Extract the (x, y) coordinate from the center of the cell holding the provided text.  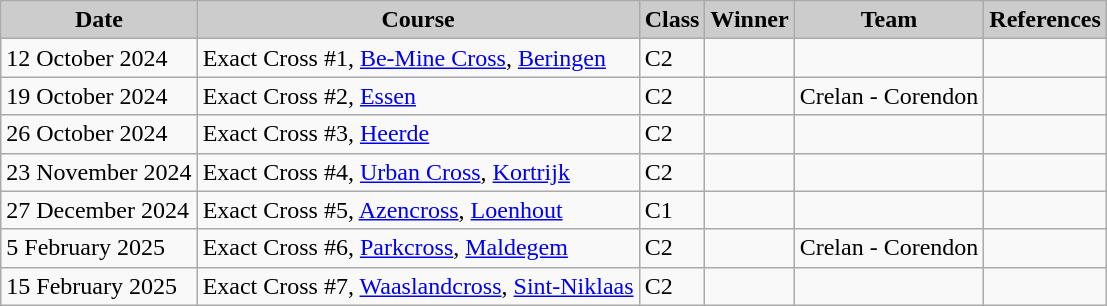
Date (99, 20)
Exact Cross #7, Waaslandcross, Sint-Niklaas (418, 286)
Exact Cross #3, Heerde (418, 134)
C1 (672, 210)
23 November 2024 (99, 172)
12 October 2024 (99, 58)
Exact Cross #5, Azencross, Loenhout (418, 210)
Exact Cross #1, Be-Mine Cross, Beringen (418, 58)
26 October 2024 (99, 134)
Exact Cross #2, Essen (418, 96)
Team (889, 20)
References (1046, 20)
15 February 2025 (99, 286)
Exact Cross #4, Urban Cross, Kortrijk (418, 172)
27 December 2024 (99, 210)
Winner (750, 20)
19 October 2024 (99, 96)
Class (672, 20)
5 February 2025 (99, 248)
Exact Cross #6, Parkcross, Maldegem (418, 248)
Course (418, 20)
